Return the [X, Y] coordinate for the center point of the cell that contains the specified text.  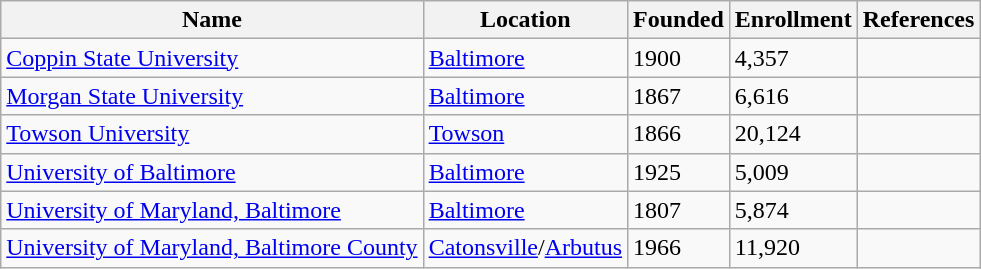
Enrollment [793, 20]
5,009 [793, 172]
University of Baltimore [212, 172]
5,874 [793, 210]
Coppin State University [212, 58]
Name [212, 20]
University of Maryland, Baltimore [212, 210]
Location [525, 20]
1866 [679, 134]
1900 [679, 58]
6,616 [793, 96]
1925 [679, 172]
1966 [679, 248]
1867 [679, 96]
Towson [525, 134]
4,357 [793, 58]
Morgan State University [212, 96]
Catonsville/Arbutus [525, 248]
University of Maryland, Baltimore County [212, 248]
20,124 [793, 134]
References [918, 20]
1807 [679, 210]
11,920 [793, 248]
Founded [679, 20]
Towson University [212, 134]
